From the cell containing the given text, extract its center point as [X, Y] coordinate. 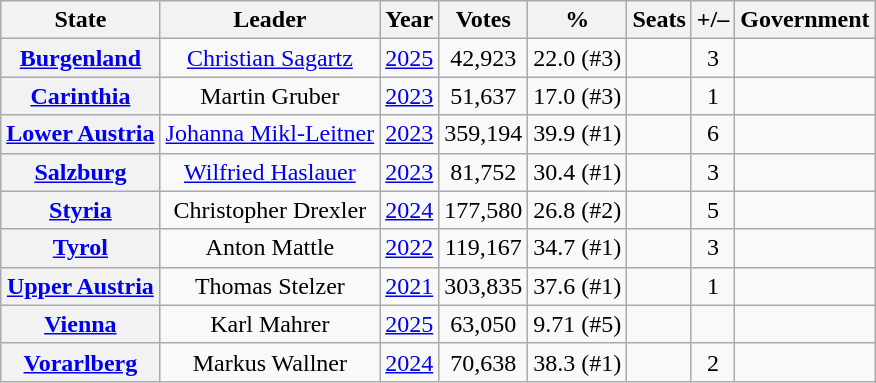
Year [410, 20]
81,752 [484, 172]
359,194 [484, 134]
Christopher Drexler [270, 210]
51,637 [484, 96]
Vienna [80, 324]
Markus Wallner [270, 362]
30.4 (#1) [578, 172]
State [80, 20]
26.8 (#2) [578, 210]
70,638 [484, 362]
Government [805, 20]
38.3 (#1) [578, 362]
17.0 (#3) [578, 96]
% [578, 20]
Salzburg [80, 172]
6 [712, 134]
Styria [80, 210]
Martin Gruber [270, 96]
Karl Mahrer [270, 324]
34.7 (#1) [578, 248]
Leader [270, 20]
Anton Mattle [270, 248]
63,050 [484, 324]
2022 [410, 248]
37.6 (#1) [578, 286]
42,923 [484, 58]
Seats [659, 20]
Thomas Stelzer [270, 286]
119,167 [484, 248]
Wilfried Haslauer [270, 172]
Johanna Mikl-Leitner [270, 134]
39.9 (#1) [578, 134]
177,580 [484, 210]
Lower Austria [80, 134]
Upper Austria [80, 286]
22.0 (#3) [578, 58]
Christian Sagartz [270, 58]
Tyrol [80, 248]
+/– [712, 20]
5 [712, 210]
Burgenland [80, 58]
Votes [484, 20]
9.71 (#5) [578, 324]
2021 [410, 286]
303,835 [484, 286]
Vorarlberg [80, 362]
2 [712, 362]
Carinthia [80, 96]
